Provide the [x, y] coordinate of the cell's center where the given text is located.  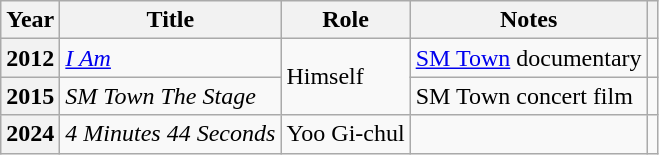
Yoo Gi-chul [346, 134]
SM Town The Stage [170, 96]
Title [170, 20]
Notes [528, 20]
Role [346, 20]
SM Town concert film [528, 96]
SM Town documentary [528, 58]
2015 [30, 96]
Year [30, 20]
2012 [30, 58]
Himself [346, 77]
2024 [30, 134]
4 Minutes 44 Seconds [170, 134]
I Am [170, 58]
